Find where the given text appears and provide that cell's center as [x, y] coordinate. 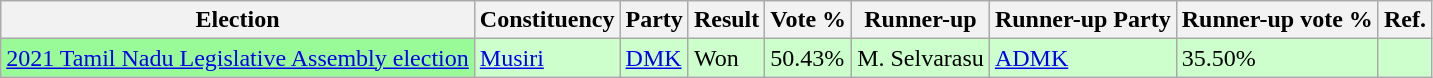
Vote % [808, 20]
Runner-up [921, 20]
Ref. [1404, 20]
2021 Tamil Nadu Legislative Assembly election [238, 58]
ADMK [1082, 58]
Election [238, 20]
Constituency [547, 20]
Musiri [547, 58]
Won [726, 58]
M. Selvarasu [921, 58]
DMK [654, 58]
Runner-up Party [1082, 20]
Result [726, 20]
35.50% [1277, 58]
50.43% [808, 58]
Party [654, 20]
Runner-up vote % [1277, 20]
